Capture the cell that displays the provided text and extract its [x, y] central coordinate. 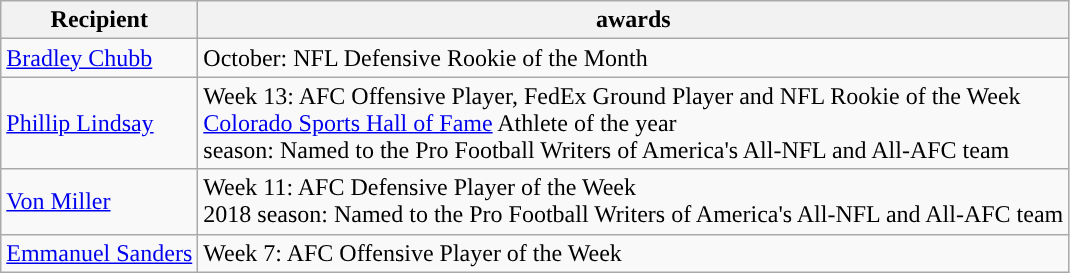
Recipient [100, 20]
Week 7: AFC Offensive Player of the Week [634, 253]
Von Miller [100, 202]
Phillip Lindsay [100, 123]
Week 11: AFC Defensive Player of the Week2018 season: Named to the Pro Football Writers of America's All-NFL and All-AFC team [634, 202]
Emmanuel Sanders [100, 253]
October: NFL Defensive Rookie of the Month [634, 58]
Bradley Chubb [100, 58]
awards [634, 20]
